Return the [X, Y] coordinate for the center point of the cell that contains the specified text.  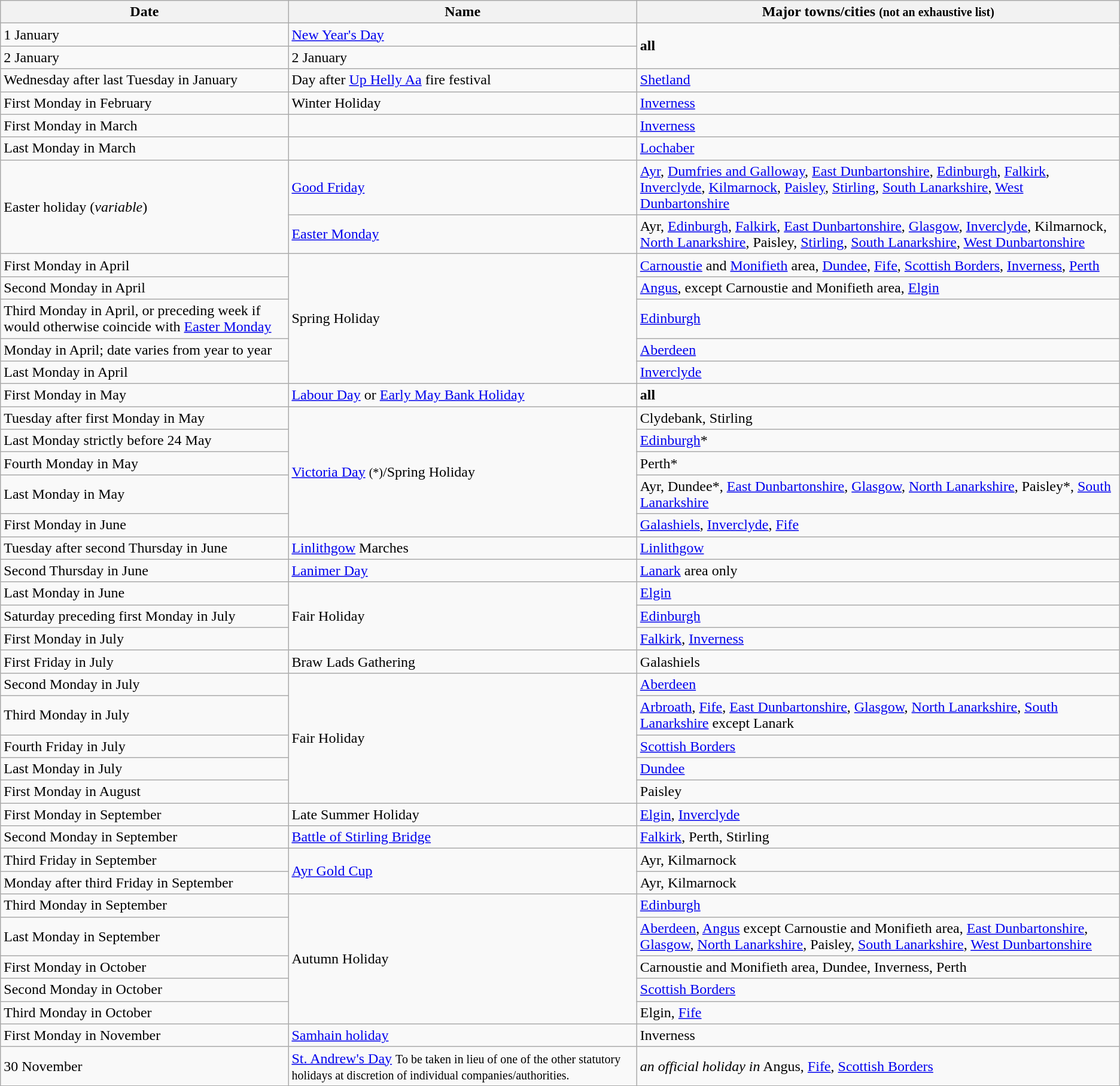
Galashiels [878, 661]
Day after Up Helly Aa fire festival [462, 80]
Second Monday in July [145, 684]
Carnoustie and Monifieth area, Dundee, Inverness, Perth [878, 967]
Major towns/cities (not an exhaustive list) [878, 12]
Late Summer Holiday [462, 814]
First Monday in August [145, 792]
Second Thursday in June [145, 571]
Last Monday in June [145, 593]
Third Monday in July [145, 715]
Inverclyde [878, 373]
Spring Holiday [462, 318]
Labour Day or Early May Bank Holiday [462, 395]
Third Friday in September [145, 860]
Perth* [878, 463]
Elgin [878, 593]
First Friday in July [145, 661]
Elgin, Fife [878, 1012]
Easter Monday [462, 234]
30 November [145, 1066]
Second Monday in April [145, 288]
Saturday preceding first Monday in July [145, 616]
Last Monday in September [145, 936]
Last Monday in May [145, 494]
Winter Holiday [462, 103]
Falkirk, Inverness [878, 639]
Fourth Monday in May [145, 463]
First Monday in September [145, 814]
First Monday in June [145, 525]
Dundee [878, 769]
Battle of Stirling Bridge [462, 837]
Edinburgh* [878, 441]
First Monday in March [145, 126]
Third Monday in September [145, 905]
Ayr, Dundee*, East Dunbartonshire, Glasgow, North Lanarkshire, Paisley*, South Lanarkshire [878, 494]
First Monday in April [145, 265]
Second Monday in September [145, 837]
Tuesday after first Monday in May [145, 418]
Clydebank, Stirling [878, 418]
Good Friday [462, 187]
Arbroath, Fife, East Dunbartonshire, Glasgow, North Lanarkshire, South Lanarkshire except Lanark [878, 715]
Ayr Gold Cup [462, 871]
Date [145, 12]
Monday in April; date varies from year to year [145, 350]
Elgin, Inverclyde [878, 814]
Wednesday after last Tuesday in January [145, 80]
St. Andrew's Day To be taken in lieu of one of the other statutory holidays at discretion of individual companies/authorities. [462, 1066]
New Year's Day [462, 35]
Lanimer Day [462, 571]
Angus, except Carnoustie and Monifieth area, Elgin [878, 288]
First Monday in November [145, 1035]
Paisley [878, 792]
First Monday in July [145, 639]
Easter holiday (variable) [145, 207]
First Monday in February [145, 103]
Monday after third Friday in September [145, 883]
Victoria Day (*)/Spring Holiday [462, 471]
Lanark area only [878, 571]
First Monday in October [145, 967]
Carnoustie and Monifieth area, Dundee, Fife, Scottish Borders, Inverness, Perth [878, 265]
Third Monday in October [145, 1012]
Last Monday strictly before 24 May [145, 441]
Braw Lads Gathering [462, 661]
Tuesday after second Thursday in June [145, 548]
Falkirk, Perth, Stirling [878, 837]
an official holiday in Angus, Fife, Scottish Borders [878, 1066]
Name [462, 12]
Galashiels, Inverclyde, Fife [878, 525]
Samhain holiday [462, 1035]
1 January [145, 35]
Third Monday in April, or preceding week if would otherwise coincide with Easter Monday [145, 318]
Shetland [878, 80]
Lochaber [878, 148]
Second Monday in October [145, 990]
Last Monday in March [145, 148]
Linlithgow Marches [462, 548]
Linlithgow [878, 548]
First Monday in May [145, 395]
Autumn Holiday [462, 959]
Fourth Friday in July [145, 746]
Last Monday in April [145, 373]
Last Monday in July [145, 769]
